From the cell containing the given text, extract its center point as (X, Y) coordinate. 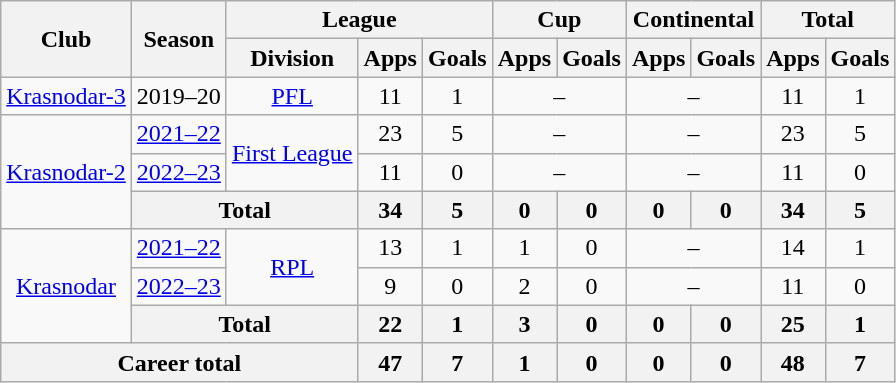
Continental (693, 20)
13 (390, 248)
RPL (292, 267)
47 (390, 362)
9 (390, 286)
22 (390, 324)
48 (793, 362)
League (359, 20)
3 (524, 324)
Club (66, 39)
Krasnodar-3 (66, 96)
Career total (180, 362)
2019–20 (178, 96)
Krasnodar-2 (66, 172)
14 (793, 248)
Division (292, 58)
Cup (559, 20)
PFL (292, 96)
2 (524, 286)
25 (793, 324)
First League (292, 153)
Krasnodar (66, 286)
Season (178, 39)
